Capture the cell that displays the provided text and extract its (x, y) central coordinate. 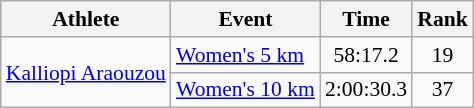
58:17.2 (366, 55)
Time (366, 19)
Women's 10 km (246, 90)
19 (442, 55)
Kalliopi Araouzou (86, 72)
2:00:30.3 (366, 90)
Rank (442, 19)
37 (442, 90)
Women's 5 km (246, 55)
Event (246, 19)
Athlete (86, 19)
